From the cell containing the given text, extract its center point as [x, y] coordinate. 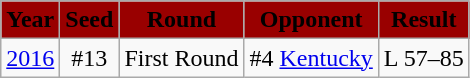
Opponent [311, 20]
#4 Kentucky [311, 58]
First Round [182, 58]
L 57–85 [424, 58]
Round [182, 20]
Seed [90, 20]
Result [424, 20]
2016 [30, 58]
#13 [90, 58]
Year [30, 20]
